Provide the [X, Y] coordinate of the cell's center where the given text is located.  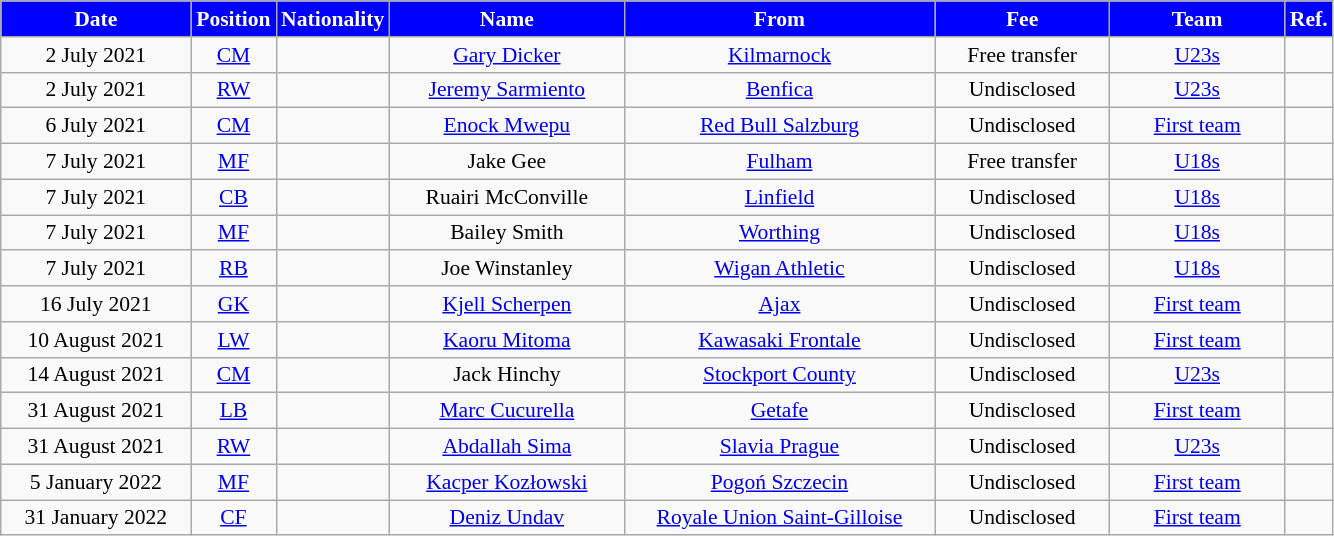
GK [234, 304]
Fee [1022, 19]
31 January 2022 [96, 518]
Joe Winstanley [506, 269]
Gary Dicker [506, 55]
CF [234, 518]
Bailey Smith [506, 233]
Getafe [779, 411]
From [779, 19]
16 July 2021 [96, 304]
Jeremy Sarmiento [506, 90]
5 January 2022 [96, 482]
6 July 2021 [96, 126]
Slavia Prague [779, 447]
10 August 2021 [96, 340]
Ref. [1309, 19]
Ruairi McConville [506, 197]
LW [234, 340]
Jake Gee [506, 162]
Worthing [779, 233]
Abdallah Sima [506, 447]
Stockport County [779, 375]
Nationality [332, 19]
Position [234, 19]
14 August 2021 [96, 375]
Team [1198, 19]
Marc Cucurella [506, 411]
CB [234, 197]
Pogoń Szczecin [779, 482]
Kilmarnock [779, 55]
Ajax [779, 304]
Kjell Scherpen [506, 304]
Linfield [779, 197]
RB [234, 269]
Deniz Undav [506, 518]
Red Bull Salzburg [779, 126]
LB [234, 411]
Benfica [779, 90]
Enock Mwepu [506, 126]
Date [96, 19]
Kawasaki Frontale [779, 340]
Fulham [779, 162]
Jack Hinchy [506, 375]
Kaoru Mitoma [506, 340]
Kacper Kozłowski [506, 482]
Royale Union Saint-Gilloise [779, 518]
Name [506, 19]
Wigan Athletic [779, 269]
